Output the (X, Y) coordinate of the center of the cell containing the given text.  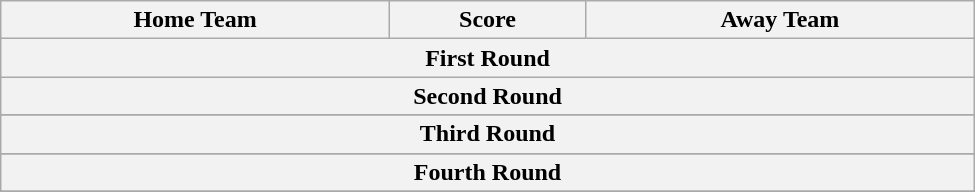
Score (487, 20)
Away Team (780, 20)
First Round (488, 58)
Third Round (488, 134)
Second Round (488, 96)
Home Team (196, 20)
Fourth Round (488, 172)
